From the cell containing the given text, extract its center point as [X, Y] coordinate. 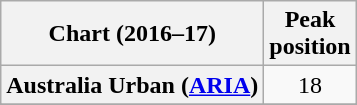
Australia Urban (ARIA) [132, 85]
Chart (2016–17) [132, 34]
Peak position [310, 34]
18 [310, 85]
